Extract the (x, y) coordinate from the center of the cell holding the provided text.  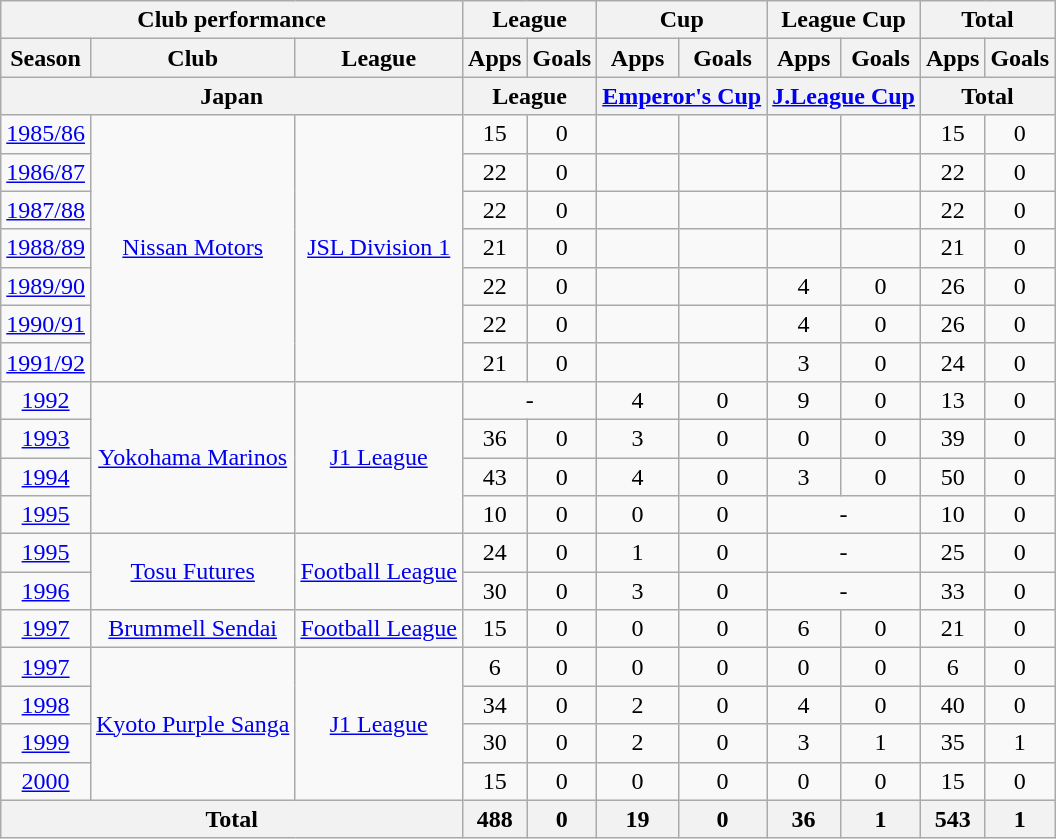
43 (495, 477)
1990/91 (46, 324)
1998 (46, 705)
J.League Cup (844, 96)
Nissan Motors (192, 248)
50 (952, 477)
9 (804, 400)
1993 (46, 438)
Club (192, 58)
Season (46, 58)
Cup (682, 20)
JSL Division 1 (379, 248)
Emperor's Cup (682, 96)
1989/90 (46, 286)
Japan (232, 96)
League Cup (844, 20)
Yokohama Marinos (192, 457)
1986/87 (46, 172)
2000 (46, 781)
39 (952, 438)
Brummell Sendai (192, 629)
543 (952, 819)
1985/86 (46, 134)
1994 (46, 477)
Club performance (232, 20)
1987/88 (46, 210)
Tosu Futures (192, 572)
25 (952, 553)
1996 (46, 591)
40 (952, 705)
1988/89 (46, 248)
33 (952, 591)
13 (952, 400)
19 (638, 819)
1992 (46, 400)
1991/92 (46, 362)
488 (495, 819)
34 (495, 705)
1999 (46, 743)
Kyoto Purple Sanga (192, 724)
35 (952, 743)
